Search for the cell housing the specified text and yield its [x, y] center coordinate. 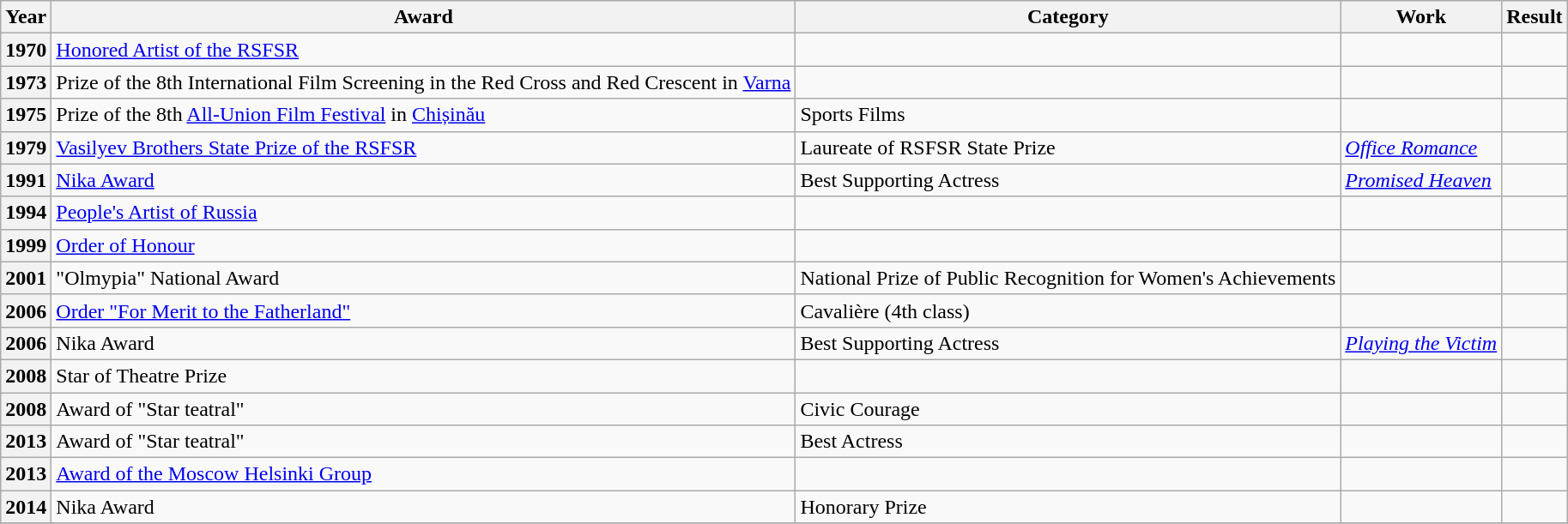
1970 [26, 50]
Award of the Moscow Helsinki Group [424, 474]
Honorary Prize [1068, 507]
1973 [26, 82]
Best Actress [1068, 442]
2014 [26, 507]
1999 [26, 245]
Honored Artist of the RSFSR [424, 50]
Result [1535, 17]
Order of Honour [424, 245]
National Prize of Public Recognition for Women's Achievements [1068, 278]
Civic Courage [1068, 409]
Order "For Merit to the Fatherland" [424, 310]
Prize of the 8th International Film Screening in the Red Cross and Red Crescent in Varna [424, 82]
1979 [26, 148]
Sports Films [1068, 115]
"Olmypia" National Award [424, 278]
Vasilyev Brothers State Prize of the RSFSR [424, 148]
2001 [26, 278]
Prize of the 8th All-Union Film Festival in Chișinău [424, 115]
Award [424, 17]
Cavalière (4th class) [1068, 310]
1994 [26, 213]
Year [26, 17]
Laureate of RSFSR State Prize [1068, 148]
Category [1068, 17]
Office Romance [1421, 148]
People's Artist of Russia [424, 213]
Star of Theatre Prize [424, 376]
Promised Heaven [1421, 180]
1991 [26, 180]
Work [1421, 17]
Playing the Victim [1421, 343]
1975 [26, 115]
